Find where the given text appears and provide that cell's center as [X, Y] coordinate. 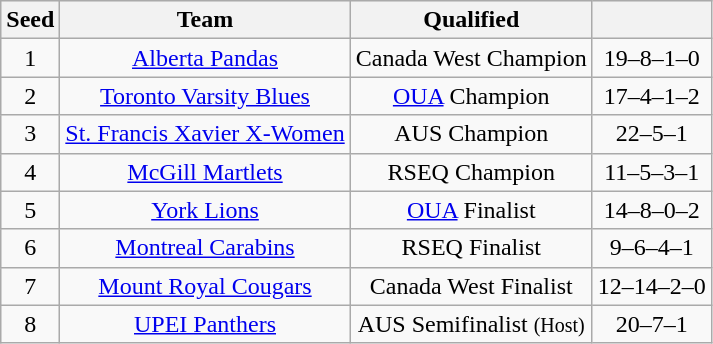
5 [30, 210]
Canada West Champion [471, 58]
RSEQ Finalist [471, 248]
8 [30, 324]
12–14–2–0 [652, 286]
AUS Semifinalist (Host) [471, 324]
6 [30, 248]
1 [30, 58]
11–5–3–1 [652, 172]
McGill Martlets [205, 172]
RSEQ Champion [471, 172]
OUA Champion [471, 96]
Montreal Carabins [205, 248]
20–7–1 [652, 324]
Toronto Varsity Blues [205, 96]
Alberta Pandas [205, 58]
York Lions [205, 210]
St. Francis Xavier X-Women [205, 134]
OUA Finalist [471, 210]
Mount Royal Cougars [205, 286]
19–8–1–0 [652, 58]
7 [30, 286]
17–4–1–2 [652, 96]
22–5–1 [652, 134]
Seed [30, 20]
2 [30, 96]
AUS Champion [471, 134]
Team [205, 20]
UPEI Panthers [205, 324]
14–8–0–2 [652, 210]
3 [30, 134]
4 [30, 172]
Canada West Finalist [471, 286]
9–6–4–1 [652, 248]
Qualified [471, 20]
